Determine the (X, Y) coordinate at the center of the cell enclosing the given text.  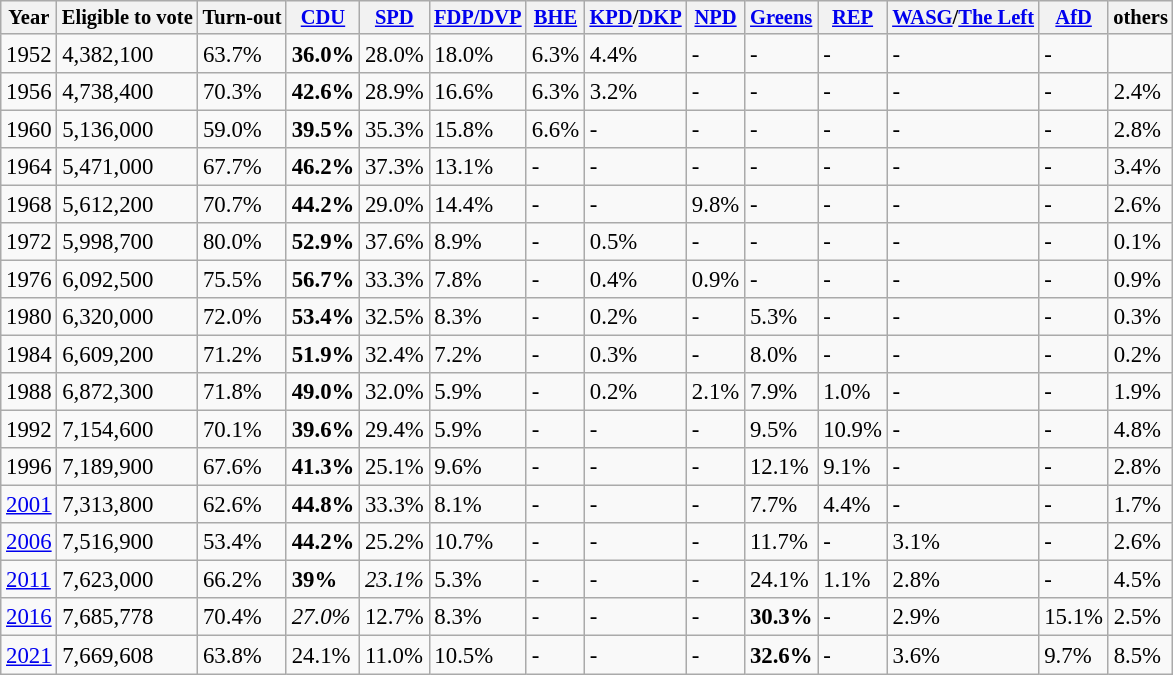
1960 (29, 129)
Turn-out (242, 18)
6,092,500 (128, 279)
7.9% (782, 392)
32.0% (394, 392)
62.6% (242, 505)
1976 (29, 279)
11.0% (394, 655)
32.6% (782, 655)
51.9% (322, 354)
7,189,900 (128, 467)
30.3% (782, 618)
2.4% (1140, 91)
Year (29, 18)
1.7% (1140, 505)
28.9% (394, 91)
REP (852, 18)
KPD/DKP (636, 18)
1964 (29, 166)
70.3% (242, 91)
25.1% (394, 467)
15.8% (478, 129)
1952 (29, 54)
6,320,000 (128, 317)
7,516,900 (128, 542)
9.7% (1074, 655)
15.1% (1074, 618)
49.0% (322, 392)
7,154,600 (128, 430)
2016 (29, 618)
9.1% (852, 467)
8.0% (782, 354)
46.2% (322, 166)
Eligible to vote (128, 18)
8.9% (478, 242)
56.7% (322, 279)
5,471,000 (128, 166)
29.0% (394, 204)
5,998,700 (128, 242)
41.3% (322, 467)
29.4% (394, 430)
5,612,200 (128, 204)
14.4% (478, 204)
NPD (716, 18)
39.5% (322, 129)
5,136,000 (128, 129)
39% (322, 580)
CDU (322, 18)
1996 (29, 467)
7,623,000 (128, 580)
9.6% (478, 467)
9.5% (782, 430)
70.4% (242, 618)
10.7% (478, 542)
10.9% (852, 430)
80.0% (242, 242)
71.2% (242, 354)
Greens (782, 18)
67.6% (242, 467)
42.6% (322, 91)
3.4% (1140, 166)
37.6% (394, 242)
WASG/The Left (963, 18)
SPD (394, 18)
4,382,100 (128, 54)
6.6% (555, 129)
44.8% (322, 505)
28.0% (394, 54)
39.6% (322, 430)
52.9% (322, 242)
11.7% (782, 542)
2001 (29, 505)
32.5% (394, 317)
32.4% (394, 354)
63.7% (242, 54)
2.1% (716, 392)
8.5% (1140, 655)
66.2% (242, 580)
1984 (29, 354)
1956 (29, 91)
36.0% (322, 54)
2021 (29, 655)
7.8% (478, 279)
2006 (29, 542)
4,738,400 (128, 91)
4.5% (1140, 580)
9.8% (716, 204)
AfD (1074, 18)
0.4% (636, 279)
10.5% (478, 655)
70.1% (242, 430)
6,872,300 (128, 392)
2.5% (1140, 618)
71.8% (242, 392)
2011 (29, 580)
7.7% (782, 505)
75.5% (242, 279)
1.0% (852, 392)
1.9% (1140, 392)
27.0% (322, 618)
3.6% (963, 655)
1.1% (852, 580)
others (1140, 18)
12.7% (394, 618)
23.1% (394, 580)
8.1% (478, 505)
18.0% (478, 54)
1968 (29, 204)
12.1% (782, 467)
37.3% (394, 166)
0.1% (1140, 242)
35.3% (394, 129)
0.5% (636, 242)
6,609,200 (128, 354)
1988 (29, 392)
67.7% (242, 166)
4.8% (1140, 430)
1980 (29, 317)
BHE (555, 18)
2.9% (963, 618)
7,685,778 (128, 618)
3.2% (636, 91)
63.8% (242, 655)
13.1% (478, 166)
25.2% (394, 542)
59.0% (242, 129)
72.0% (242, 317)
7,669,608 (128, 655)
1972 (29, 242)
3.1% (963, 542)
7.2% (478, 354)
1992 (29, 430)
FDP/DVP (478, 18)
7,313,800 (128, 505)
70.7% (242, 204)
16.6% (478, 91)
